From the cell containing the given text, extract its center point as (x, y) coordinate. 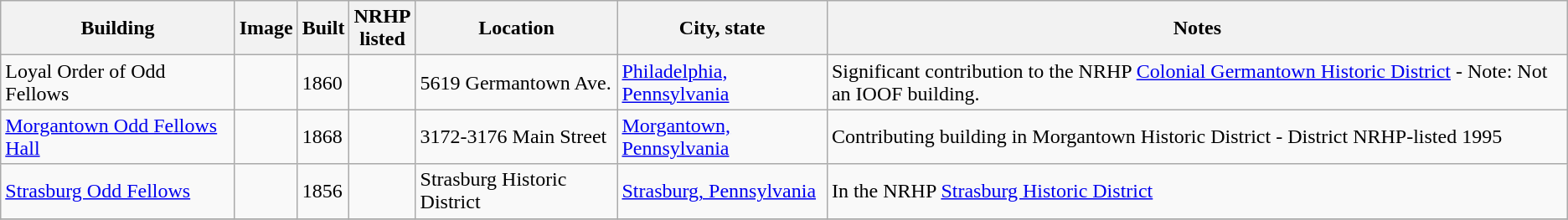
1868 (323, 137)
1856 (323, 191)
Loyal Order of Odd Fellows (117, 82)
Location (516, 28)
Philadelphia, Pennsylvania (722, 82)
In the NRHP Strasburg Historic District (1197, 191)
Strasburg Historic District (516, 191)
Building (117, 28)
Strasburg Odd Fellows (117, 191)
Built (323, 28)
Contributing building in Morgantown Historic District - District NRHP-listed 1995 (1197, 137)
City, state (722, 28)
3172-3176 Main Street (516, 137)
5619 Germantown Ave. (516, 82)
Morgantown, Pennsylvania (722, 137)
Notes (1197, 28)
Significant contribution to the NRHP Colonial Germantown Historic District - Note: Not an IOOF building. (1197, 82)
Image (266, 28)
Morgantown Odd Fellows Hall (117, 137)
1860 (323, 82)
NRHPlisted (382, 28)
Strasburg, Pennsylvania (722, 191)
